Scan for the cell matching the given text and deliver its [X, Y] coordinate at center. 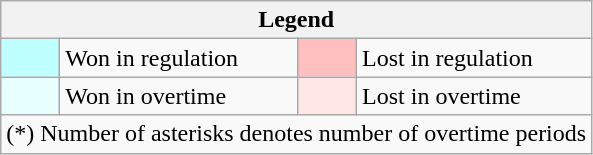
Won in overtime [179, 96]
(*) Number of asterisks denotes number of overtime periods [296, 134]
Won in regulation [179, 58]
Lost in regulation [474, 58]
Lost in overtime [474, 96]
Legend [296, 20]
